Identify which cell holds the provided text, then report its (X, Y) central coordinate. 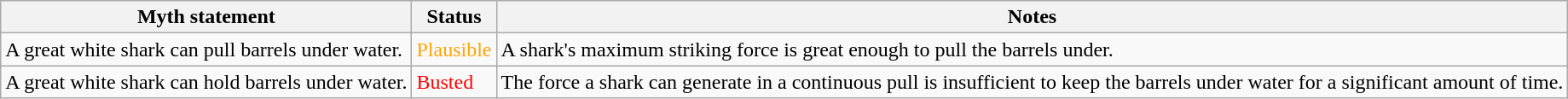
Notes (1032, 17)
Plausible (454, 49)
A shark's maximum striking force is great enough to pull the barrels under. (1032, 49)
The force a shark can generate in a continuous pull is insufficient to keep the barrels under water for a significant amount of time. (1032, 82)
Myth statement (206, 17)
A great white shark can hold barrels under water. (206, 82)
Busted (454, 82)
A great white shark can pull barrels under water. (206, 49)
Status (454, 17)
